Find where the given text appears and provide that cell's center as [x, y] coordinate. 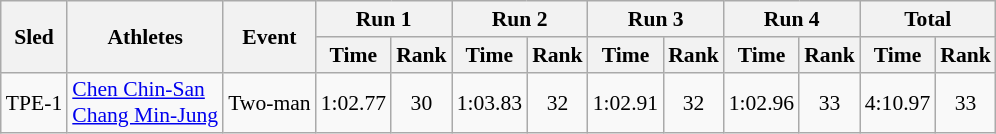
1:02.91 [626, 102]
Run 3 [656, 19]
Run 2 [520, 19]
1:02.96 [762, 102]
4:10.97 [898, 102]
TPE-1 [34, 102]
30 [422, 102]
1:02.77 [354, 102]
Sled [34, 36]
Run 4 [792, 19]
Run 1 [384, 19]
Athletes [145, 36]
Two-man [270, 102]
Total [928, 19]
Event [270, 36]
1:03.83 [490, 102]
Chen Chin-SanChang Min-Jung [145, 102]
